Determine the [x, y] coordinate at the center of the cell enclosing the given text.  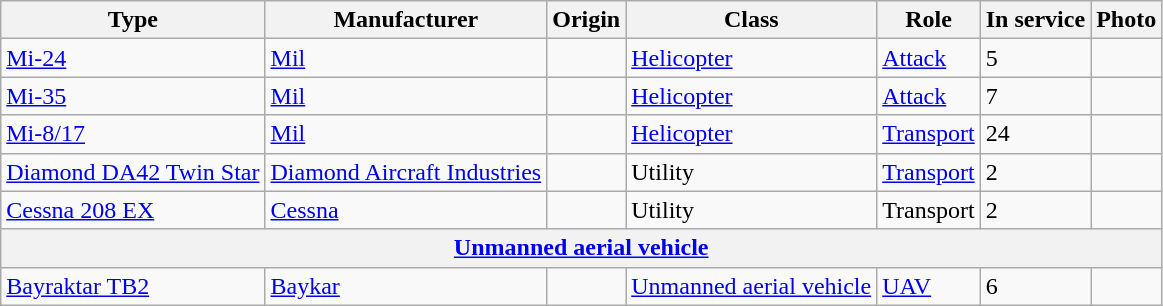
Diamond Aircraft Industries [406, 172]
Diamond DA42 Twin Star [133, 172]
24 [1035, 134]
Type [133, 20]
Mi-35 [133, 96]
Manufacturer [406, 20]
6 [1035, 286]
Origin [586, 20]
5 [1035, 58]
Mi-24 [133, 58]
UAV [929, 286]
Baykar [406, 286]
Bayraktar TB2 [133, 286]
In service [1035, 20]
Cessna 208 EX [133, 210]
Role [929, 20]
Class [752, 20]
Photo [1126, 20]
7 [1035, 96]
Cessna [406, 210]
Mi-8/17 [133, 134]
